Detect which cell encompasses the target text, then output its (x, y) center coordinate. 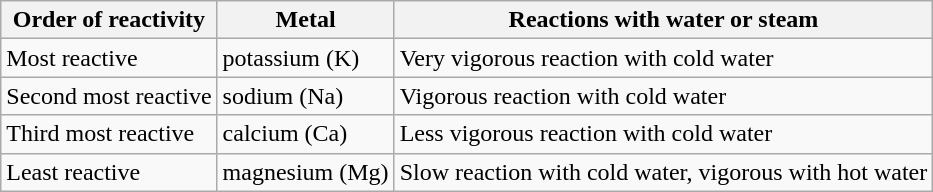
Slow reaction with cold water, vigorous with hot water (664, 172)
Metal (306, 20)
Vigorous reaction with cold water (664, 96)
Second most reactive (109, 96)
calcium (Ca) (306, 134)
Most reactive (109, 58)
Order of reactivity (109, 20)
Third most reactive (109, 134)
Very vigorous reaction with cold water (664, 58)
sodium (Na) (306, 96)
Least reactive (109, 172)
Less vigorous reaction with cold water (664, 134)
magnesium (Mg) (306, 172)
potassium (K) (306, 58)
Reactions with water or steam (664, 20)
